From the cell containing the given text, extract its center point as (x, y) coordinate. 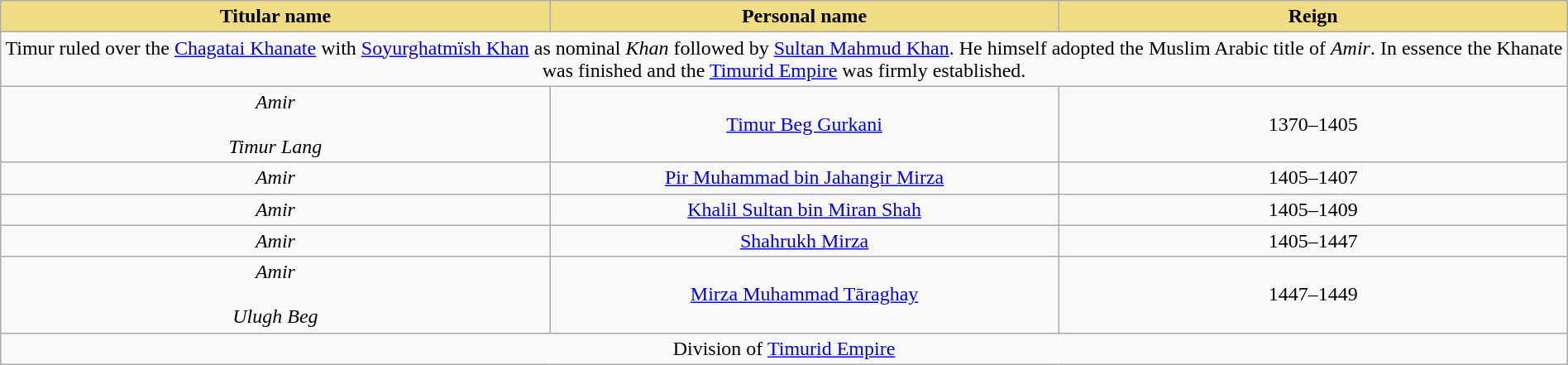
Khalil Sultan bin Miran Shah (804, 209)
Titular name (275, 17)
Pir Muhammad bin Jahangir Mirza (804, 178)
Reign (1313, 17)
Division of Timurid Empire (784, 348)
Mirza Muhammad Tāraghay (804, 295)
1405–1409 (1313, 209)
Shahrukh Mirza (804, 241)
Amir Ulugh Beg (275, 295)
Timur Beg Gurkani (804, 124)
1370–1405 (1313, 124)
1447–1449 (1313, 295)
1405–1447 (1313, 241)
1405–1407 (1313, 178)
Personal name (804, 17)
Amir Timur Lang (275, 124)
